Determine the [X, Y] coordinate at the center of the cell enclosing the given text.  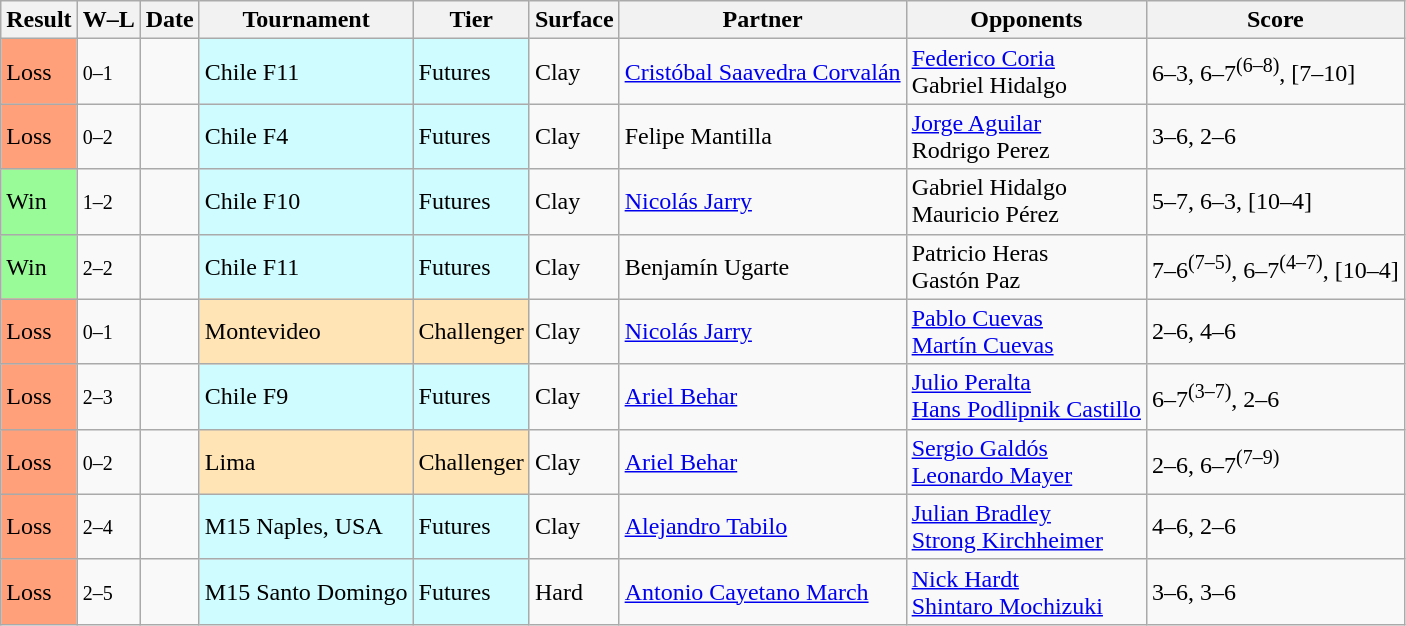
M15 Santo Domingo [306, 592]
Partner [762, 20]
4–6, 2–6 [1276, 526]
Montevideo [306, 332]
6–7(3–7), 2–6 [1276, 396]
Chile F9 [306, 396]
Pablo Cuevas Martín Cuevas [1026, 332]
Julio Peralta Hans Podlipnik Castillo [1026, 396]
Tournament [306, 20]
2–4 [108, 526]
Score [1276, 20]
Gabriel Hidalgo Mauricio Pérez [1026, 202]
Surface [574, 20]
2–3 [108, 396]
1–2 [108, 202]
3–6, 2–6 [1276, 136]
2–6, 6–7(7–9) [1276, 462]
Date [170, 20]
7–6(7–5), 6–7(4–7), [10–4] [1276, 266]
3–6, 3–6 [1276, 592]
6–3, 6–7(6–8), [7–10] [1276, 72]
Sergio Galdós Leonardo Mayer [1026, 462]
2–2 [108, 266]
Chile F4 [306, 136]
Opponents [1026, 20]
Felipe Mantilla [762, 136]
Tier [471, 20]
Benjamín Ugarte [762, 266]
2–5 [108, 592]
Result [39, 20]
Julian Bradley Strong Kirchheimer [1026, 526]
Alejandro Tabilo [762, 526]
Antonio Cayetano March [762, 592]
Hard [574, 592]
Lima [306, 462]
5–7, 6–3, [10–4] [1276, 202]
W–L [108, 20]
Jorge Aguilar Rodrigo Perez [1026, 136]
Cristóbal Saavedra Corvalán [762, 72]
Nick Hardt Shintaro Mochizuki [1026, 592]
Chile F10 [306, 202]
M15 Naples, USA [306, 526]
Federico Coria Gabriel Hidalgo [1026, 72]
Patricio Heras Gastón Paz [1026, 266]
2–6, 4–6 [1276, 332]
